Determine the (x, y) coordinate at the center of the cell enclosing the given text.  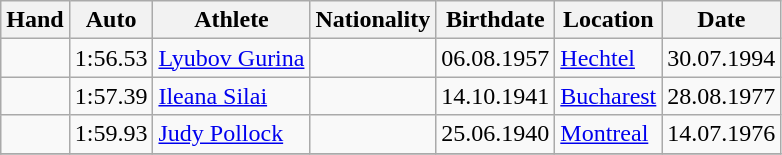
1:57.39 (111, 96)
Date (722, 20)
Lyubov Gurina (232, 58)
Bucharest (608, 96)
Montreal (608, 134)
30.07.1994 (722, 58)
06.08.1957 (496, 58)
Hechtel (608, 58)
1:56.53 (111, 58)
25.06.1940 (496, 134)
Athlete (232, 20)
Nationality (373, 20)
Judy Pollock (232, 134)
14.07.1976 (722, 134)
Hand (35, 20)
28.08.1977 (722, 96)
1:59.93 (111, 134)
Birthdate (496, 20)
Location (608, 20)
Auto (111, 20)
Ileana Silai (232, 96)
14.10.1941 (496, 96)
